Find where the given text appears and provide that cell's center as (x, y) coordinate. 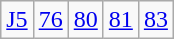
76 (50, 20)
83 (156, 20)
81 (120, 20)
J5 (17, 20)
80 (86, 20)
